Detect which cell encompasses the target text, then output its [x, y] center coordinate. 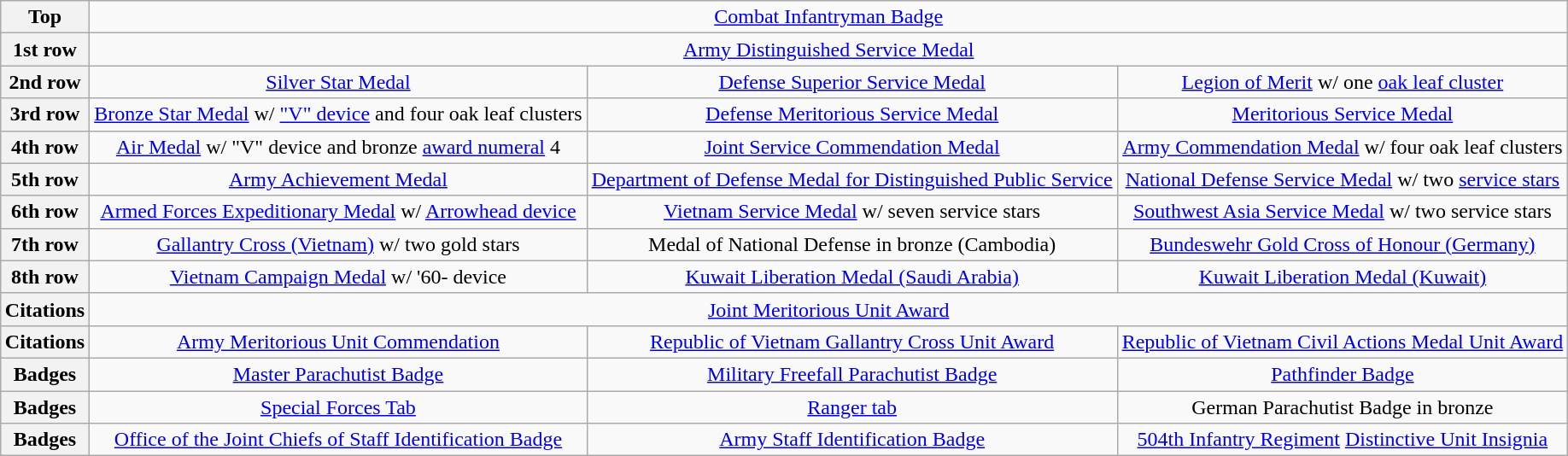
Silver Star Medal [338, 82]
5th row [44, 179]
Army Commendation Medal w/ four oak leaf clusters [1343, 147]
Army Meritorious Unit Commendation [338, 342]
Military Freefall Parachutist Badge [852, 374]
Special Forces Tab [338, 407]
Army Achievement Medal [338, 179]
Bundeswehr Gold Cross of Honour (Germany) [1343, 244]
Combat Infantryman Badge [828, 17]
Kuwait Liberation Medal (Saudi Arabia) [852, 277]
3rd row [44, 114]
504th Infantry Regiment Distinctive Unit Insignia [1343, 440]
Army Distinguished Service Medal [828, 50]
Vietnam Service Medal w/ seven service stars [852, 212]
Top [44, 17]
7th row [44, 244]
Medal of National Defense in bronze (Cambodia) [852, 244]
Department of Defense Medal for Distinguished Public Service [852, 179]
Republic of Vietnam Gallantry Cross Unit Award [852, 342]
Gallantry Cross (Vietnam) w/ two gold stars [338, 244]
Ranger tab [852, 407]
Kuwait Liberation Medal (Kuwait) [1343, 277]
2nd row [44, 82]
Armed Forces Expeditionary Medal w/ Arrowhead device [338, 212]
Army Staff Identification Badge [852, 440]
Office of the Joint Chiefs of Staff Identification Badge [338, 440]
German Parachutist Badge in bronze [1343, 407]
Legion of Merit w/ one oak leaf cluster [1343, 82]
Bronze Star Medal w/ "V" device and four oak leaf clusters [338, 114]
6th row [44, 212]
Joint Service Commendation Medal [852, 147]
Southwest Asia Service Medal w/ two service stars [1343, 212]
Republic of Vietnam Civil Actions Medal Unit Award [1343, 342]
4th row [44, 147]
Master Parachutist Badge [338, 374]
1st row [44, 50]
Defense Superior Service Medal [852, 82]
Meritorious Service Medal [1343, 114]
Air Medal w/ "V" device and bronze award numeral 4 [338, 147]
Joint Meritorious Unit Award [828, 309]
National Defense Service Medal w/ two service stars [1343, 179]
Defense Meritorious Service Medal [852, 114]
Vietnam Campaign Medal w/ '60- device [338, 277]
8th row [44, 277]
Pathfinder Badge [1343, 374]
